Capture the cell that displays the provided text and extract its (x, y) central coordinate. 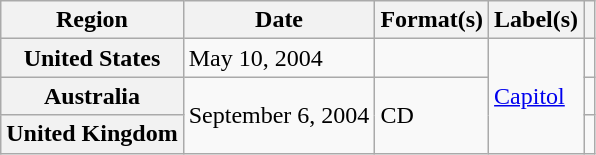
May 10, 2004 (279, 58)
Format(s) (432, 20)
Label(s) (536, 20)
United States (92, 58)
Capitol (536, 96)
Australia (92, 96)
CD (432, 115)
United Kingdom (92, 134)
Region (92, 20)
Date (279, 20)
September 6, 2004 (279, 115)
